Search for the cell housing the specified text and yield its (X, Y) center coordinate. 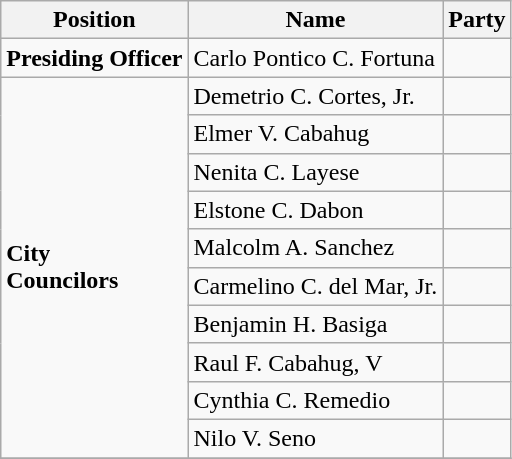
Raul F. Cabahug, V (316, 362)
Position (94, 20)
Elstone C. Dabon (316, 210)
Name (316, 20)
Benjamin H. Basiga (316, 324)
Demetrio C. Cortes, Jr. (316, 96)
CityCouncilors (94, 268)
Cynthia C. Remedio (316, 400)
Nilo V. Seno (316, 438)
Nenita C. Layese (316, 172)
Presiding Officer (94, 58)
Malcolm A. Sanchez (316, 248)
Carlo Pontico C. Fortuna (316, 58)
Carmelino C. del Mar, Jr. (316, 286)
Party (477, 20)
Elmer V. Cabahug (316, 134)
